Extract the (X, Y) coordinate from the center of the cell holding the provided text.  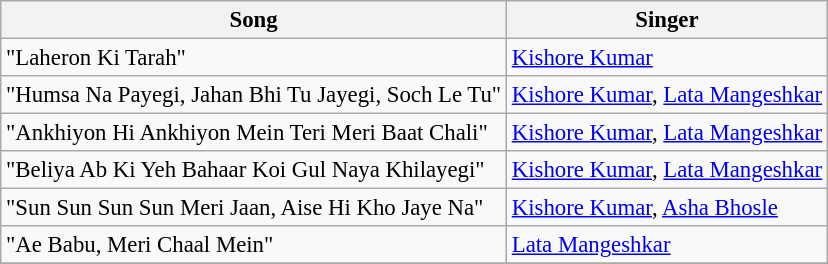
"Ae Babu, Meri Chaal Mein" (254, 245)
"Sun Sun Sun Sun Meri Jaan, Aise Hi Kho Jaye Na" (254, 208)
Lata Mangeshkar (666, 245)
"Humsa Na Payegi, Jahan Bhi Tu Jayegi, Soch Le Tu" (254, 95)
"Laheron Ki Tarah" (254, 58)
Singer (666, 20)
Song (254, 20)
Kishore Kumar (666, 58)
Kishore Kumar, Asha Bhosle (666, 208)
"Ankhiyon Hi Ankhiyon Mein Teri Meri Baat Chali" (254, 133)
"Beliya Ab Ki Yeh Bahaar Koi Gul Naya Khilayegi" (254, 170)
